Output the [x, y] coordinate of the center of the cell containing the given text.  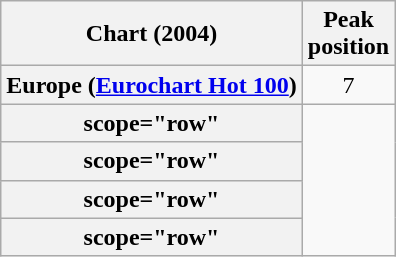
7 [348, 85]
Chart (2004) [152, 34]
Europe (Eurochart Hot 100) [152, 85]
Peakposition [348, 34]
